Provide the (X, Y) coordinate of the cell's center where the given text is located.  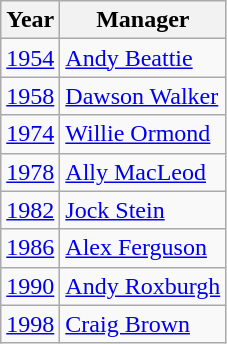
Jock Stein (143, 210)
1974 (30, 134)
Andy Beattie (143, 58)
Willie Ormond (143, 134)
1986 (30, 248)
1978 (30, 172)
Ally MacLeod (143, 172)
1958 (30, 96)
1990 (30, 286)
1982 (30, 210)
Andy Roxburgh (143, 286)
Craig Brown (143, 324)
Alex Ferguson (143, 248)
Dawson Walker (143, 96)
1998 (30, 324)
Manager (143, 20)
Year (30, 20)
1954 (30, 58)
